Capture the cell that displays the provided text and extract its (x, y) central coordinate. 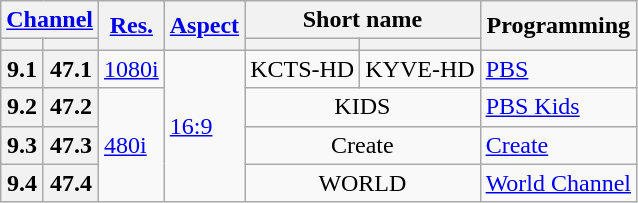
Aspect (204, 26)
1080i (132, 69)
PBS (558, 69)
Channel (50, 20)
480i (132, 145)
World Channel (558, 183)
KCTS-HD (302, 69)
KIDS (362, 107)
47.4 (70, 183)
KYVE-HD (420, 69)
16:9 (204, 126)
47.2 (70, 107)
47.3 (70, 145)
9.3 (22, 145)
PBS Kids (558, 107)
Short name (362, 20)
47.1 (70, 69)
Programming (558, 26)
9.1 (22, 69)
9.2 (22, 107)
WORLD (362, 183)
Res. (132, 26)
9.4 (22, 183)
